Locate the cell with the specified text and output its [x, y] center coordinate. 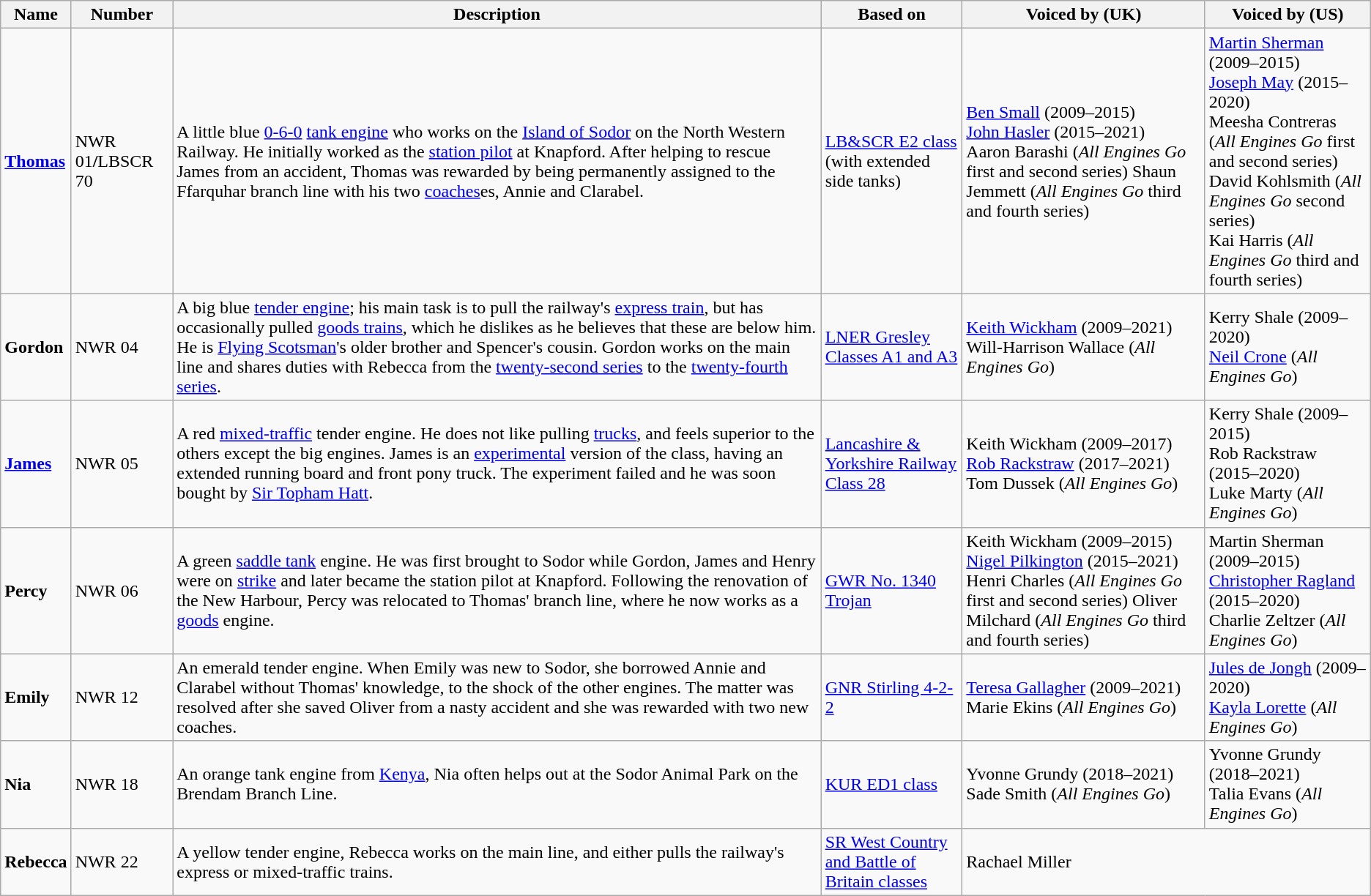
NWR 01/LBSCR 70 [122, 161]
A yellow tender engine, Rebecca works on the main line, and either pulls the railway's express or mixed-traffic trains. [497, 862]
NWR 22 [122, 862]
Description [497, 15]
Based on [892, 15]
LNER Gresley Classes A1 and A3 [892, 347]
NWR 05 [122, 464]
Thomas [36, 161]
Teresa Gallagher (2009–2021)Marie Ekins (All Engines Go) [1084, 697]
KUR ED1 class [892, 785]
Yvonne Grundy (2018–2021)Talia Evans (All Engines Go) [1288, 785]
Nia [36, 785]
Number [122, 15]
Emily [36, 697]
Percy [36, 590]
An orange tank engine from Kenya, Nia often helps out at the Sodor Animal Park on the Brendam Branch Line. [497, 785]
NWR 18 [122, 785]
Kerry Shale (2009–2020)Neil Crone (All Engines Go) [1288, 347]
Gordon [36, 347]
LB&SCR E2 class (with extended side tanks) [892, 161]
Keith Wickham (2009–2021)Will-Harrison Wallace (All Engines Go) [1084, 347]
Kerry Shale (2009–2015)Rob Rackstraw (2015–2020)Luke Marty (All Engines Go) [1288, 464]
James [36, 464]
NWR 06 [122, 590]
Jules de Jongh (2009–2020)Kayla Lorette (All Engines Go) [1288, 697]
Rachael Miller [1166, 862]
Rebecca [36, 862]
Yvonne Grundy (2018–2021)Sade Smith (All Engines Go) [1084, 785]
Voiced by (US) [1288, 15]
Voiced by (UK) [1084, 15]
SR West Country and Battle of Britain classes [892, 862]
Lancashire & Yorkshire Railway Class 28 [892, 464]
NWR 04 [122, 347]
Name [36, 15]
NWR 12 [122, 697]
Martin Sherman (2009–2015)Christopher Ragland (2015–2020)Charlie Zeltzer (All Engines Go) [1288, 590]
Keith Wickham (2009–2017)Rob Rackstraw (2017–2021) Tom Dussek (All Engines Go) [1084, 464]
GNR Stirling 4-2-2 [892, 697]
GWR No. 1340 Trojan [892, 590]
